Pinpoint the cell where the given text exists, returning its [x, y] midpoint coordinate. 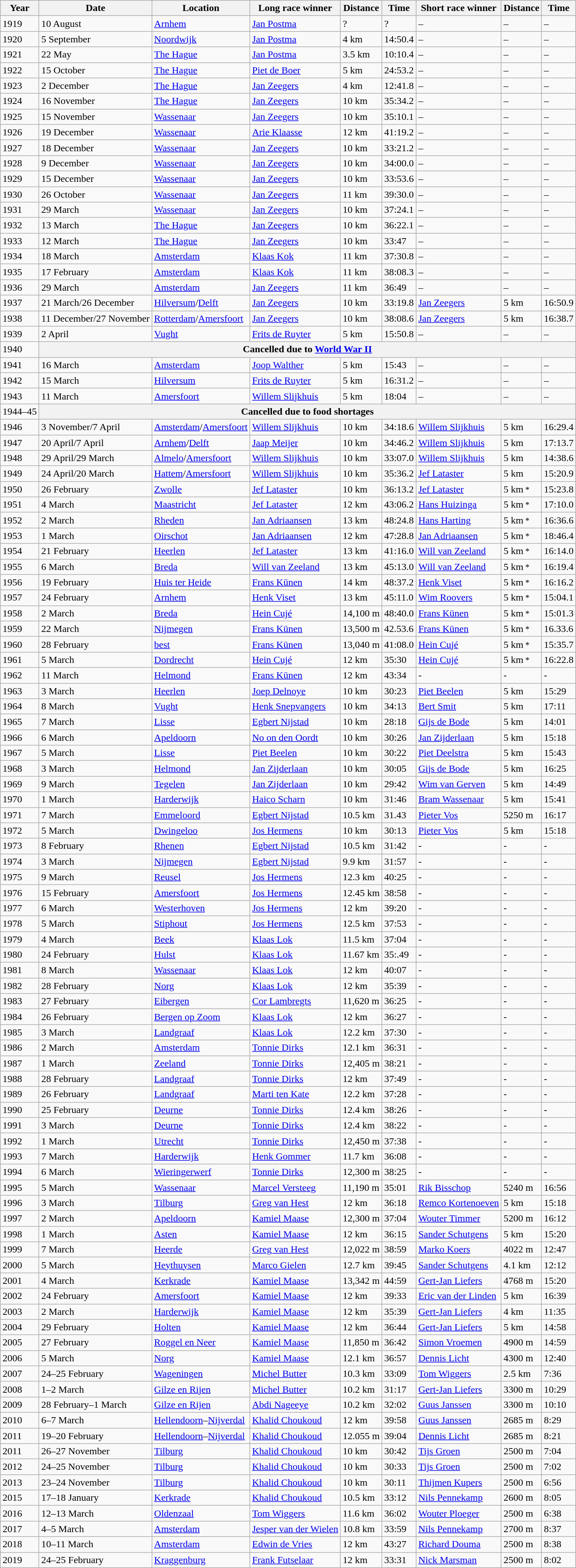
10:29 [559, 1389]
6:38 [559, 1513]
1935 [20, 272]
12:40 [559, 1358]
37:30 [399, 1032]
Wim Roovers [459, 598]
36:42 [399, 1343]
1951 [20, 505]
Roggel en Neer [201, 1343]
Hulst [201, 955]
12.7 km [361, 1265]
8:29 [559, 1420]
25 February [95, 1110]
2009 [20, 1405]
1959 [20, 629]
4022 m [522, 1250]
2013 [20, 1482]
8:02 [559, 1560]
11.67 km [361, 955]
14:38.6 [559, 458]
39:20 [399, 908]
Arie Klaasse [295, 132]
36:57 [399, 1358]
12:47 [559, 1250]
2000 [20, 1265]
15 November [95, 117]
16:56 [559, 1188]
12:12 [559, 1265]
Stiphout [201, 923]
15:41 [559, 799]
Location [201, 8]
1963 [20, 691]
1944–45 [20, 411]
14:01 [559, 722]
3.5 km [361, 55]
36:49 [399, 287]
Joep Delnoye [295, 691]
Short race winner [459, 8]
33:09 [399, 1374]
28 February–1 March [95, 1405]
40:25 [399, 877]
1994 [20, 1172]
15:04.1 [559, 598]
1998 [20, 1234]
12.055 m [361, 1435]
36:27 [399, 1017]
1925 [20, 117]
10:10.4 [399, 55]
42.53.6 [399, 629]
Asten [201, 1234]
Marti ten Kate [295, 1094]
Rheden [201, 520]
33:12 [399, 1498]
Eric van der Linden [459, 1296]
13,500 m [361, 629]
12,405 m [361, 1063]
19–20 February [95, 1435]
Eibergen [201, 1001]
19 February [95, 582]
1952 [20, 520]
1962 [20, 675]
36:31 [399, 1048]
12 March [95, 241]
Hilversum/Delft [201, 303]
15:01.3 [559, 613]
15 December [95, 179]
Simon Vroemen [459, 1343]
Huis ter Heide [201, 582]
1990 [20, 1110]
18 December [95, 148]
Henk Gommer [295, 1156]
2007 [20, 1374]
12.45 km [361, 892]
1979 [20, 939]
13,040 m [361, 644]
Richard Douma [459, 1544]
34:46.2 [399, 442]
26–27 November [95, 1451]
45:11.0 [399, 598]
5250 m [522, 815]
16:14.0 [559, 551]
Hans Harting [459, 520]
8:38 [559, 1544]
37:53 [399, 923]
1982 [20, 986]
1974 [20, 861]
15:29 [559, 691]
2017 [20, 1529]
Utrecht [201, 1141]
38:22 [399, 1125]
16:19.4 [559, 567]
1943 [20, 396]
Noordwijk [201, 39]
37:28 [399, 1094]
1–2 March [95, 1389]
Wieringerwerf [201, 1172]
Rik Bisschop [459, 1188]
10–11 March [95, 1544]
1980 [20, 955]
22 March [95, 629]
1921 [20, 55]
29:42 [399, 784]
1956 [20, 582]
9 December [95, 163]
5240 m [522, 1188]
24 April/20 March [95, 474]
36:13.2 [399, 489]
14:50.4 [399, 39]
44:59 [399, 1281]
Rhenen [201, 846]
12–13 March [95, 1513]
Dwingeloo [201, 830]
48:24.8 [399, 520]
Kraggenburg [201, 1560]
1949 [20, 474]
39:33 [399, 1296]
Zwolle [201, 489]
16:17 [559, 815]
29 February [95, 1327]
Amsterdam/Amersfoort [201, 427]
1960 [20, 644]
Edwin de Vries [295, 1544]
1970 [20, 799]
2004 [20, 1327]
1991 [20, 1125]
1923 [20, 86]
5200 m [522, 1219]
24:53.2 [399, 70]
6:56 [559, 1482]
17:10.0 [559, 505]
Henk Snepvangers [295, 707]
1996 [20, 1203]
8:37 [559, 1529]
6–7 March [95, 1420]
1930 [20, 194]
Arnhem/Delft [201, 442]
Bergen op Zoom [201, 1017]
40:07 [399, 970]
48:37.2 [399, 582]
36:08 [399, 1156]
10 August [95, 24]
1997 [20, 1219]
1954 [20, 551]
1948 [20, 458]
37:30.8 [399, 256]
16:12 [559, 1219]
1950 [20, 489]
18:04 [399, 396]
30:26 [399, 738]
Thijmen Kupers [459, 1482]
5 September [95, 39]
18 March [95, 256]
14 km [361, 582]
43:27 [399, 1544]
Jaap Meijer [295, 442]
22 May [95, 55]
1929 [20, 179]
11.6 km [361, 1513]
31.43 [399, 815]
1976 [20, 892]
Hans Huizinga [459, 505]
17 February [95, 272]
8:21 [559, 1435]
2015 [20, 1498]
11.7 km [361, 1156]
Tegelen [201, 784]
1922 [20, 70]
Cancelled due to World War II [307, 349]
1989 [20, 1094]
16.33.6 [559, 629]
1946 [20, 427]
35:.49 [399, 955]
Wouter Ploeger [459, 1513]
10:10 [559, 1405]
4900 m [522, 1343]
16 November [95, 101]
1981 [20, 970]
2 April [95, 334]
Hattem/Amersfoort [201, 474]
No on den Oordt [295, 738]
7:36 [559, 1374]
1973 [20, 846]
14:59 [559, 1343]
Jesper van der Wielen [295, 1529]
Marco Gielen [295, 1265]
1975 [20, 877]
21 March/26 December [95, 303]
1957 [20, 598]
1937 [20, 303]
35:36.2 [399, 474]
Nick Marsman [459, 1560]
30:13 [399, 830]
2.5 km [522, 1374]
Zeeland [201, 1063]
13,342 m [361, 1281]
31:46 [399, 799]
33:19.8 [399, 303]
1987 [20, 1063]
17–18 January [95, 1498]
41:08.0 [399, 644]
12,022 m [361, 1250]
35:34.2 [399, 101]
30:33 [399, 1467]
12,450 m [361, 1141]
8:05 [559, 1498]
16:39 [559, 1296]
12.5 km [361, 923]
1978 [20, 923]
3 November/7 April [95, 427]
36:02 [399, 1513]
16:16.2 [559, 582]
14,100 m [361, 613]
1940 [20, 349]
33:47 [399, 241]
41:16.0 [399, 551]
Piet Deelstra [459, 753]
1968 [20, 769]
Heerde [201, 1250]
14:58 [559, 1327]
Year [20, 8]
1961 [20, 660]
39:04 [399, 1435]
1986 [20, 1048]
1958 [20, 613]
1984 [20, 1017]
16:36.6 [559, 520]
1955 [20, 567]
1971 [20, 815]
1966 [20, 738]
31:17 [399, 1389]
15:20.9 [559, 474]
7:02 [559, 1467]
1953 [20, 536]
2002 [20, 1296]
43:34 [399, 675]
1941 [20, 365]
Emmeloord [201, 815]
36:22.1 [399, 225]
15 October [95, 70]
2012 [20, 1467]
11,620 m [361, 1001]
1964 [20, 707]
1927 [20, 148]
38:08.6 [399, 318]
38:08.3 [399, 272]
1992 [20, 1141]
34:00.0 [399, 163]
16:38.7 [559, 318]
15:35.7 [559, 644]
2010 [20, 1420]
1999 [20, 1250]
36:44 [399, 1327]
2 December [95, 86]
15 March [95, 380]
30:42 [399, 1451]
1931 [20, 210]
1947 [20, 442]
15:50.8 [399, 334]
1969 [20, 784]
Abdi Nageeye [295, 1405]
35:10.1 [399, 117]
36:15 [399, 1234]
10.3 km [361, 1374]
11.5 km [361, 939]
30:11 [399, 1482]
Frank Futselaar [295, 1560]
1967 [20, 753]
Dordrecht [201, 660]
2016 [20, 1513]
21 February [95, 551]
15:23.8 [559, 489]
8 February [95, 846]
1919 [20, 24]
2018 [20, 1544]
Bram Wassenaar [459, 799]
9.9 km [361, 861]
23–24 November [95, 1482]
36:18 [399, 1203]
33:07.0 [399, 458]
1988 [20, 1079]
19 December [95, 132]
31:42 [399, 846]
10.8 km [361, 1529]
2008 [20, 1389]
2019 [20, 1560]
38:26 [399, 1110]
11,190 m [361, 1188]
2006 [20, 1358]
12:41.8 [399, 86]
11 December/27 November [95, 318]
Cor Lambregts [295, 1001]
12.3 km [361, 877]
37:24.1 [399, 210]
Remco Kortenoeven [459, 1203]
Hilversum [201, 380]
13 March [95, 225]
1972 [20, 830]
16:29.4 [559, 427]
1928 [20, 163]
Reusel [201, 877]
Westerhoven [201, 908]
20 April/7 April [95, 442]
Beek [201, 939]
34:18.6 [399, 427]
16:22.8 [559, 660]
2700 m [522, 1529]
31:57 [399, 861]
Almelo/Amersfoort [201, 458]
1938 [20, 318]
2005 [20, 1343]
1983 [20, 1001]
30:23 [399, 691]
14:49 [559, 784]
1985 [20, 1032]
Piet de Boer [295, 70]
Marko Koers [459, 1250]
39:30.0 [399, 194]
43:06.2 [399, 505]
11:35 [559, 1312]
37:38 [399, 1141]
1993 [20, 1156]
48:40.0 [399, 613]
33:53.6 [399, 179]
4–5 March [95, 1529]
17:11 [559, 707]
34:13 [399, 707]
1965 [20, 722]
33:21.2 [399, 148]
Holten [201, 1327]
Wouter Timmer [459, 1219]
1995 [20, 1188]
29 April/29 March [95, 458]
36:25 [399, 1001]
4768 m [522, 1281]
38:21 [399, 1063]
37:49 [399, 1079]
47:28.8 [399, 536]
4300 m [522, 1358]
1932 [20, 225]
1933 [20, 241]
32:02 [399, 1405]
Wim van Gerven [459, 784]
45:13.0 [399, 567]
Oldenzaal [201, 1513]
2001 [20, 1281]
Rotterdam/Amersfoort [201, 318]
30:05 [399, 769]
39:45 [399, 1265]
30:22 [399, 753]
Haico Scharn [295, 799]
Date [95, 8]
Marcel Versteeg [295, 1188]
35:30 [399, 660]
4.1 km [522, 1265]
33:31 [399, 1560]
41:19.2 [399, 132]
Heythuysen [201, 1265]
15 February [95, 892]
11,850 m [361, 1343]
1942 [20, 380]
1920 [20, 39]
Wageningen [201, 1374]
24–25 November [95, 1467]
18:46.4 [559, 536]
35:01 [399, 1188]
16:25 [559, 769]
38:58 [399, 892]
1934 [20, 256]
Bert Smit [459, 707]
Long race winner [295, 8]
38:25 [399, 1172]
17:13.7 [559, 442]
16:50.9 [559, 303]
26 October [95, 194]
39:58 [399, 1420]
16:31.2 [399, 380]
Maastricht [201, 505]
7:04 [559, 1451]
Cancelled due to food shortages [307, 411]
1924 [20, 101]
1977 [20, 908]
Joop Walther [295, 365]
2003 [20, 1312]
38:59 [399, 1250]
Oirschot [201, 536]
33:59 [399, 1529]
28:18 [399, 722]
1926 [20, 132]
best [201, 644]
2600 m [522, 1498]
16 March [95, 365]
1939 [20, 334]
1936 [20, 287]
